From the cell containing the given text, extract its center point as [x, y] coordinate. 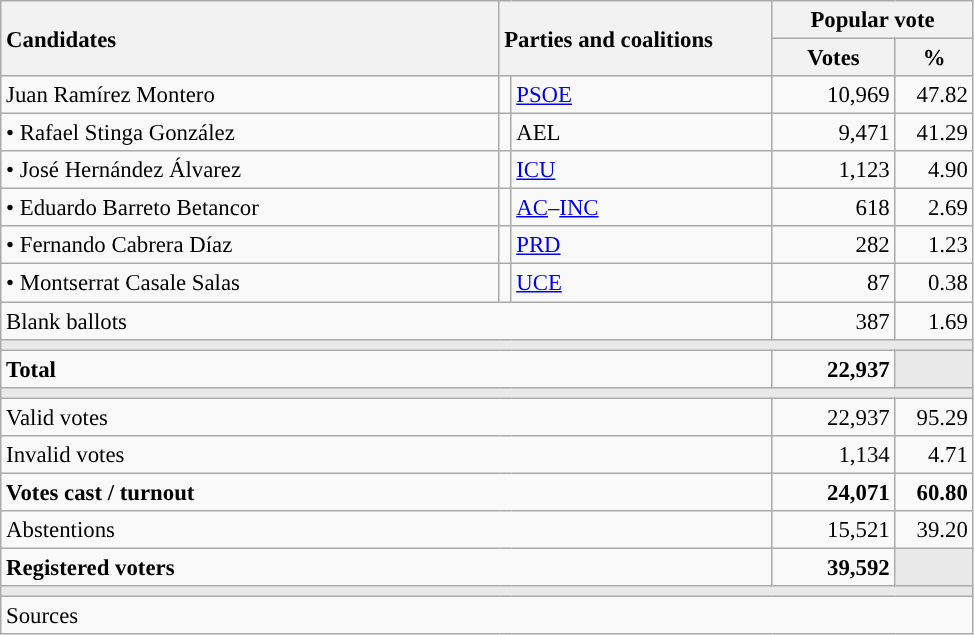
2.69 [934, 208]
Votes cast / turnout [386, 492]
ICU [642, 170]
282 [834, 245]
Total [386, 369]
• José Hernández Álvarez [250, 170]
1.23 [934, 245]
• Rafael Stinga González [250, 133]
Candidates [250, 38]
• Fernando Cabrera Díaz [250, 245]
10,969 [834, 95]
47.82 [934, 95]
87 [834, 283]
1,123 [834, 170]
4.90 [934, 170]
387 [834, 321]
24,071 [834, 492]
15,521 [834, 530]
Valid votes [386, 417]
PSOE [642, 95]
0.38 [934, 283]
Popular vote [872, 20]
60.80 [934, 492]
Blank ballots [386, 321]
Invalid votes [386, 455]
Sources [487, 616]
39,592 [834, 567]
UCE [642, 283]
% [934, 58]
9,471 [834, 133]
618 [834, 208]
AC–INC [642, 208]
AEL [642, 133]
95.29 [934, 417]
Parties and coalitions [636, 38]
• Eduardo Barreto Betancor [250, 208]
39.20 [934, 530]
1,134 [834, 455]
Votes [834, 58]
4.71 [934, 455]
• Montserrat Casale Salas [250, 283]
Abstentions [386, 530]
1.69 [934, 321]
PRD [642, 245]
Registered voters [386, 567]
Juan Ramírez Montero [250, 95]
41.29 [934, 133]
